Output the [X, Y] coordinate of the center of the cell containing the given text.  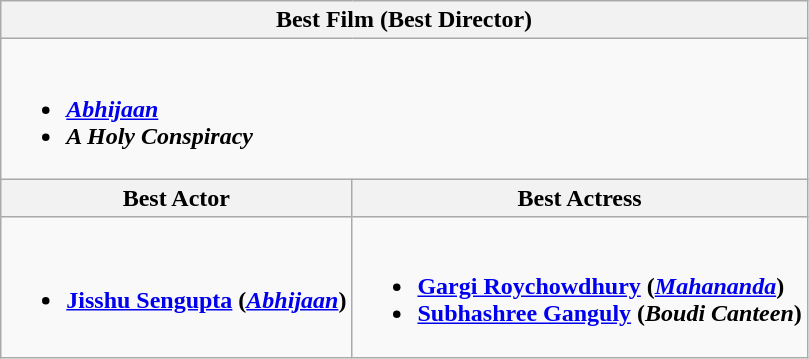
Best Film (Best Director) [404, 20]
Gargi Roychowdhury (Mahananda)Subhashree Ganguly (Boudi Canteen) [580, 287]
AbhijaanA Holy Conspiracy [404, 109]
Best Actor [176, 198]
Best Actress [580, 198]
Jisshu Sengupta (Abhijaan) [176, 287]
